Identify which cell holds the provided text, then report its [x, y] central coordinate. 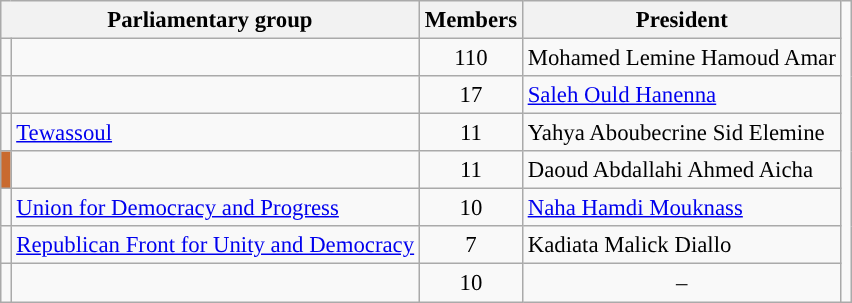
Daoud Abdallahi Ahmed Aicha [682, 170]
President [682, 20]
Union for Democracy and Progress [216, 208]
Republican Front for Unity and Democracy [216, 245]
– [682, 283]
Yahya Aboubecrine Sid Elemine [682, 133]
Saleh Ould Hanenna [682, 95]
Naha Hamdi Mouknass [682, 208]
Tewassoul [216, 133]
110 [470, 58]
Parliamentary group [210, 20]
Mohamed Lemine Hamoud Amar [682, 58]
Kadiata Malick Diallo [682, 245]
17 [470, 95]
7 [470, 245]
Members [470, 20]
